Extract the [X, Y] coordinate from the center of the cell holding the provided text.  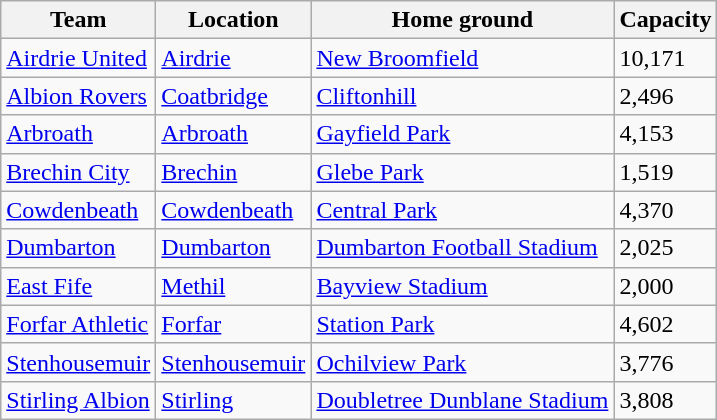
2,025 [666, 248]
3,776 [666, 362]
Albion Rovers [78, 96]
Airdrie [234, 58]
Airdrie United [78, 58]
2,496 [666, 96]
Stirling [234, 400]
Location [234, 20]
Home ground [462, 20]
10,171 [666, 58]
3,808 [666, 400]
2,000 [666, 286]
Team [78, 20]
Stirling Albion [78, 400]
4,370 [666, 210]
Brechin City [78, 172]
1,519 [666, 172]
Capacity [666, 20]
Glebe Park [462, 172]
Brechin [234, 172]
Dumbarton Football Stadium [462, 248]
Ochilview Park [462, 362]
Gayfield Park [462, 134]
4,602 [666, 324]
Cliftonhill [462, 96]
Doubletree Dunblane Stadium [462, 400]
4,153 [666, 134]
New Broomfield [462, 58]
Station Park [462, 324]
East Fife [78, 286]
Forfar [234, 324]
Central Park [462, 210]
Coatbridge [234, 96]
Methil [234, 286]
Forfar Athletic [78, 324]
Bayview Stadium [462, 286]
